Scan for the cell matching the given text and deliver its (X, Y) coordinate at center. 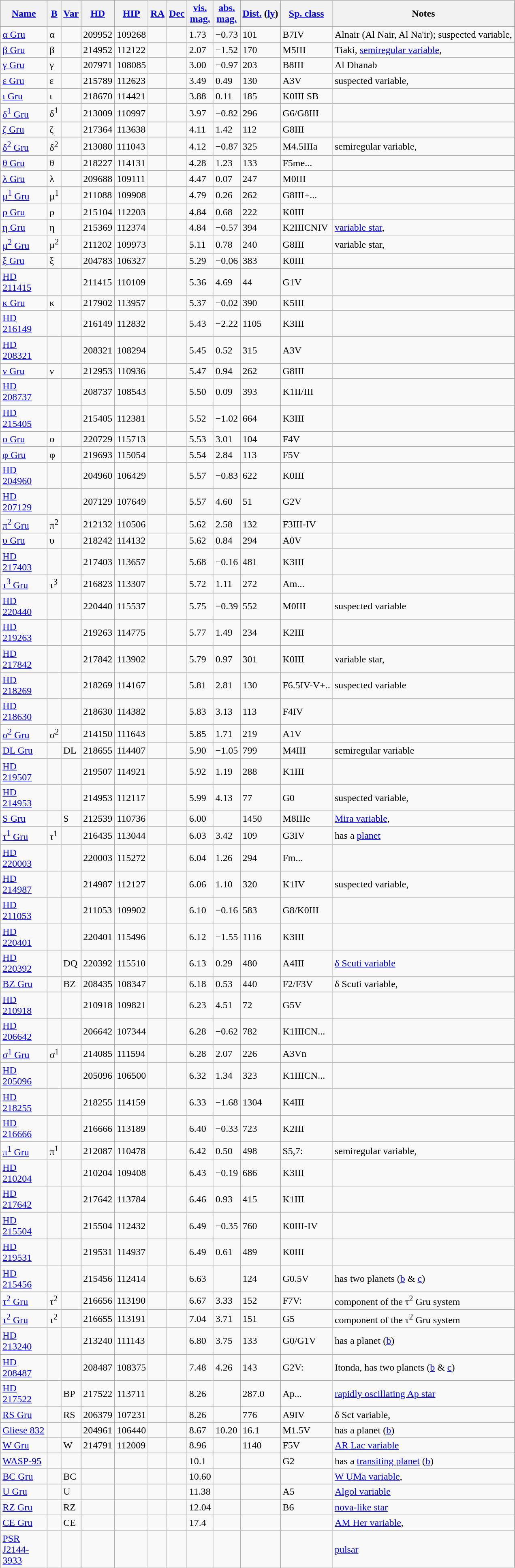
HD 211053 (24, 910)
ρ Gru (24, 212)
HD 208321 (24, 350)
HD 215504 (24, 1226)
394 (260, 227)
HD 214987 (24, 884)
HD 218269 (24, 685)
4.26 (227, 1368)
δ Scuti variable, (423, 984)
has a planet (423, 836)
8.96 (200, 1446)
110109 (131, 282)
HD 218255 (24, 1102)
208321 (98, 350)
6.10 (200, 910)
3.01 (227, 439)
φ (54, 454)
664 (260, 418)
226 (260, 1054)
G3IV (306, 836)
216435 (98, 836)
1.11 (227, 584)
0.11 (227, 96)
F2/F3V (306, 984)
δ1 (54, 113)
Var (71, 14)
W UMa variable, (423, 1476)
216655 (98, 1319)
WASP-95 (24, 1461)
B6 (306, 1507)
217842 (98, 659)
M8IIIe (306, 819)
HD 217403 (24, 562)
112414 (131, 1279)
HD 219531 (24, 1252)
U (71, 1492)
F4IV (306, 712)
ξ (54, 261)
218269 (98, 685)
109268 (131, 34)
113307 (131, 584)
217642 (98, 1199)
106500 (131, 1076)
−0.33 (227, 1129)
112117 (131, 798)
−0.62 (227, 1031)
215456 (98, 1279)
RS Gru (24, 1415)
5.50 (200, 392)
υ Gru (24, 541)
−0.39 (227, 606)
214952 (98, 50)
G2 (306, 1461)
782 (260, 1031)
HD 210204 (24, 1173)
η Gru (24, 227)
Tiaki, semiregular variable, (423, 50)
107344 (131, 1031)
220401 (98, 936)
6.04 (200, 858)
S Gru (24, 819)
0.07 (227, 178)
776 (260, 1415)
214150 (98, 734)
3.71 (227, 1319)
λ Gru (24, 178)
6.33 (200, 1102)
G2V (306, 502)
γ Gru (24, 65)
115537 (131, 606)
51 (260, 502)
234 (260, 632)
114132 (131, 541)
ε Gru (24, 81)
0.09 (227, 392)
4.11 (200, 130)
−0.82 (227, 113)
5.85 (200, 734)
Algol variable (423, 1492)
219 (260, 734)
247 (260, 178)
208737 (98, 392)
114167 (131, 685)
216823 (98, 584)
DL Gru (24, 751)
ν Gru (24, 371)
BZ Gru (24, 984)
1116 (260, 936)
δ2 Gru (24, 147)
108085 (131, 65)
M5III (306, 50)
τ1 Gru (24, 836)
204960 (98, 475)
4.51 (227, 1005)
113902 (131, 659)
151 (260, 1319)
212087 (98, 1151)
111043 (131, 147)
τ3 (54, 584)
−2.22 (227, 323)
208435 (98, 984)
6.67 (200, 1300)
−0.57 (227, 227)
6.80 (200, 1341)
−1.52 (227, 50)
6.12 (200, 936)
θ (54, 163)
K1IV (306, 884)
6.23 (200, 1005)
5.81 (200, 685)
115713 (131, 439)
220003 (98, 858)
107231 (131, 1415)
−0.35 (227, 1226)
AM Her variable, (423, 1523)
HD 214953 (24, 798)
HD 220392 (24, 963)
κ Gru (24, 303)
220440 (98, 606)
3.88 (200, 96)
Sp. class (306, 14)
113711 (131, 1394)
−0.97 (227, 65)
AR Lac variable (423, 1446)
nova-like star (423, 1507)
Ap... (306, 1394)
216666 (98, 1129)
109111 (131, 178)
Dist. (ly) (260, 14)
207129 (98, 502)
W Gru (24, 1446)
σ1 (54, 1054)
Notes (423, 14)
G5V (306, 1005)
β Gru (24, 50)
215369 (98, 227)
10.60 (200, 1476)
2.58 (227, 524)
240 (260, 244)
μ2 Gru (24, 244)
220729 (98, 439)
G6/G8III (306, 113)
5.52 (200, 418)
0.94 (227, 371)
498 (260, 1151)
1.10 (227, 884)
ζ (54, 130)
W (71, 1446)
210918 (98, 1005)
δ2 (54, 147)
220392 (98, 963)
383 (260, 261)
5.45 (200, 350)
219507 (98, 772)
1.71 (227, 734)
110997 (131, 113)
G1V (306, 282)
HD 215405 (24, 418)
DL (71, 751)
semiregular variable (423, 751)
6.13 (200, 963)
415 (260, 1199)
σ2 (54, 734)
1450 (260, 819)
−0.87 (227, 147)
4.28 (200, 163)
110478 (131, 1151)
213240 (98, 1341)
δ1 Gru (24, 113)
0.29 (227, 963)
106429 (131, 475)
6.06 (200, 884)
HD (98, 14)
K0III-IV (306, 1226)
RZ (71, 1507)
206379 (98, 1415)
622 (260, 475)
6.46 (200, 1199)
213080 (98, 147)
λ (54, 178)
7.48 (200, 1368)
CE (71, 1523)
1105 (260, 323)
B (54, 14)
4.60 (227, 502)
109 (260, 836)
218670 (98, 96)
208487 (98, 1368)
0.49 (227, 81)
211053 (98, 910)
A1V (306, 734)
1.42 (227, 130)
BC Gru (24, 1476)
1.26 (227, 858)
799 (260, 751)
1.34 (227, 1076)
τ1 (54, 836)
ρ (54, 212)
HD 204960 (24, 475)
5.72 (200, 584)
77 (260, 798)
219693 (98, 454)
Dec (177, 14)
β (54, 50)
8.67 (200, 1430)
G0/G1V (306, 1341)
HD 216149 (24, 323)
217364 (98, 130)
217902 (98, 303)
108294 (131, 350)
2.84 (227, 454)
G2V: (306, 1368)
112374 (131, 227)
108375 (131, 1368)
218255 (98, 1102)
209688 (98, 178)
Gliese 832 (24, 1430)
211415 (98, 282)
143 (260, 1368)
213009 (98, 113)
5.90 (200, 751)
K1II/III (306, 392)
114131 (131, 163)
K2IIICNIV (306, 227)
A5 (306, 1492)
215405 (98, 418)
M1.5V (306, 1430)
114921 (131, 772)
has two planets (b & c) (423, 1279)
5.77 (200, 632)
0.53 (227, 984)
16.1 (260, 1430)
π1 Gru (24, 1151)
288 (260, 772)
HD 208487 (24, 1368)
5.29 (200, 261)
110936 (131, 371)
HD 210918 (24, 1005)
1.73 (200, 34)
ι Gru (24, 96)
3.33 (227, 1300)
109821 (131, 1005)
γ (54, 65)
0.93 (227, 1199)
5.83 (200, 712)
Al Dhanab (423, 65)
υ (54, 541)
HD 213240 (24, 1341)
−0.02 (227, 303)
113638 (131, 130)
211202 (98, 244)
218242 (98, 541)
ν (54, 371)
114382 (131, 712)
0.84 (227, 541)
723 (260, 1129)
10.20 (227, 1430)
A3Vn (306, 1054)
44 (260, 282)
2.81 (227, 685)
κ (54, 303)
114775 (131, 632)
5.53 (200, 439)
HD 208737 (24, 392)
109908 (131, 195)
vis.mag. (200, 14)
115496 (131, 936)
F5me... (306, 163)
214987 (98, 884)
rapidly oscillating Ap star (423, 1394)
113784 (131, 1199)
HD 211415 (24, 282)
393 (260, 392)
CE Gru (24, 1523)
112009 (131, 1446)
0.68 (227, 212)
π2 Gru (24, 524)
σ1 Gru (24, 1054)
104 (260, 439)
ι (54, 96)
323 (260, 1076)
Itonda, has two planets (b & c) (423, 1368)
HD 206642 (24, 1031)
S5,7: (306, 1151)
109408 (131, 1173)
ο Gru (24, 439)
218227 (98, 163)
6.18 (200, 984)
−0.06 (227, 261)
5.79 (200, 659)
11.38 (200, 1492)
B8III (306, 65)
φ Gru (24, 454)
215504 (98, 1226)
G8/K0III (306, 910)
δ Scuti variable (423, 963)
M4III (306, 751)
113189 (131, 1129)
4.79 (200, 195)
115272 (131, 858)
K4III (306, 1102)
−0.19 (227, 1173)
3.00 (200, 65)
209952 (98, 34)
Fm... (306, 858)
1140 (260, 1446)
3.13 (227, 712)
Mira variable, (423, 819)
152 (260, 1300)
−1.55 (227, 936)
217522 (98, 1394)
0.97 (227, 659)
112203 (131, 212)
HD 220440 (24, 606)
HD 205096 (24, 1076)
6.32 (200, 1076)
RS (71, 1415)
101 (260, 34)
α Gru (24, 34)
3.42 (227, 836)
6.63 (200, 1279)
481 (260, 562)
DQ (71, 963)
5.54 (200, 454)
μ1 (54, 195)
HD 219263 (24, 632)
−1.02 (227, 418)
S (71, 819)
272 (260, 584)
203 (260, 65)
5.37 (200, 303)
489 (260, 1252)
μ2 (54, 244)
206642 (98, 1031)
−0.83 (227, 475)
480 (260, 963)
−1.05 (227, 751)
12.04 (200, 1507)
112623 (131, 81)
1.19 (227, 772)
HD 217842 (24, 659)
5.92 (200, 772)
205096 (98, 1076)
216149 (98, 323)
1.49 (227, 632)
μ1 Gru (24, 195)
PSR J2144-3933 (24, 1549)
7.04 (200, 1319)
pulsar (423, 1549)
686 (260, 1173)
B7IV (306, 34)
σ2 Gru (24, 734)
219531 (98, 1252)
BC (71, 1476)
4.12 (200, 147)
212953 (98, 371)
106327 (131, 261)
108543 (131, 392)
170 (260, 50)
ε (54, 81)
114159 (131, 1102)
HD 207129 (24, 502)
185 (260, 96)
1.23 (227, 163)
M4.5IIIa (306, 147)
HD 220401 (24, 936)
217403 (98, 562)
BZ (71, 984)
K5III (306, 303)
A4III (306, 963)
110506 (131, 524)
RZ Gru (24, 1507)
0.61 (227, 1252)
π1 (54, 1151)
222 (260, 212)
HD 217522 (24, 1394)
G8III+... (306, 195)
113191 (131, 1319)
5.36 (200, 282)
17.4 (200, 1523)
218630 (98, 712)
BP (71, 1394)
760 (260, 1226)
215789 (98, 81)
132 (260, 524)
5.43 (200, 323)
0.50 (227, 1151)
0.52 (227, 350)
A0V (306, 541)
A9IV (306, 1415)
Alnair (Al Nair, Al Na'ir); suspected variable, (423, 34)
HD 220003 (24, 858)
F3III-IV (306, 524)
HD 217642 (24, 1199)
111143 (131, 1341)
207971 (98, 65)
K0III SB (306, 96)
112127 (131, 884)
3.75 (227, 1341)
ξ Gru (24, 261)
211088 (98, 195)
216656 (98, 1300)
HD 215456 (24, 1279)
Name (24, 14)
6.00 (200, 819)
112381 (131, 418)
0.78 (227, 244)
301 (260, 659)
abs.mag. (227, 14)
U Gru (24, 1492)
π2 (54, 524)
F7V: (306, 1300)
114937 (131, 1252)
214791 (98, 1446)
106440 (131, 1430)
5.68 (200, 562)
115054 (131, 454)
107649 (131, 502)
α (54, 34)
4.47 (200, 178)
112 (260, 130)
214953 (98, 798)
F6.5IV-V+.. (306, 685)
111643 (131, 734)
6.03 (200, 836)
212539 (98, 819)
HD 216666 (24, 1129)
112122 (131, 50)
210204 (98, 1173)
τ3 Gru (24, 584)
325 (260, 147)
552 (260, 606)
113190 (131, 1300)
ζ Gru (24, 130)
has a transiting planet (b) (423, 1461)
109973 (131, 244)
114421 (131, 96)
204783 (98, 261)
5.47 (200, 371)
5.11 (200, 244)
5.75 (200, 606)
3.97 (200, 113)
296 (260, 113)
124 (260, 1279)
110736 (131, 819)
10.1 (200, 1461)
440 (260, 984)
109902 (131, 910)
4.69 (227, 282)
η (54, 227)
108347 (131, 984)
113657 (131, 562)
ο (54, 439)
215104 (98, 212)
RA (158, 14)
113957 (131, 303)
218655 (98, 751)
320 (260, 884)
HD 218630 (24, 712)
113044 (131, 836)
G5 (306, 1319)
390 (260, 303)
HIP (131, 14)
6.43 (200, 1173)
219263 (98, 632)
−1.68 (227, 1102)
θ Gru (24, 163)
115510 (131, 963)
0.26 (227, 195)
112832 (131, 323)
−0.73 (227, 34)
583 (260, 910)
3.49 (200, 81)
287.0 (260, 1394)
315 (260, 350)
6.40 (200, 1129)
6.42 (200, 1151)
δ Sct variable, (423, 1415)
4.13 (227, 798)
212132 (98, 524)
G0 (306, 798)
Am... (306, 584)
5.99 (200, 798)
72 (260, 1005)
112432 (131, 1226)
F4V (306, 439)
114407 (131, 751)
204961 (98, 1430)
1304 (260, 1102)
HD 219507 (24, 772)
214085 (98, 1054)
111594 (131, 1054)
G0.5V (306, 1279)
